Determine the [x, y] coordinate at the center of the cell enclosing the given text.  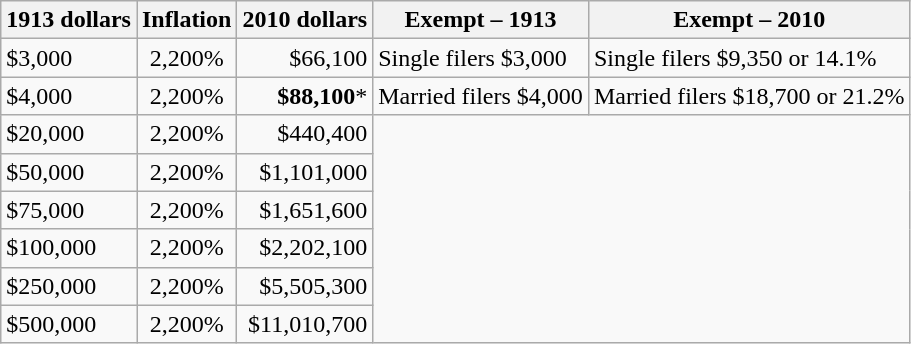
2010 dollars [305, 20]
$1,101,000 [305, 172]
Exempt – 2010 [749, 20]
$2,202,100 [305, 248]
Inflation [186, 20]
$5,505,300 [305, 286]
1913 dollars [69, 20]
$11,010,700 [305, 324]
Single filers $9,350 or 14.1% [749, 58]
$66,100 [305, 58]
$88,100* [305, 96]
Single filers $3,000 [481, 58]
$20,000 [69, 134]
$3,000 [69, 58]
$1,651,600 [305, 210]
$100,000 [69, 248]
$4,000 [69, 96]
Married filers $4,000 [481, 96]
Exempt – 1913 [481, 20]
$250,000 [69, 286]
$500,000 [69, 324]
$75,000 [69, 210]
$50,000 [69, 172]
$440,400 [305, 134]
Married filers $18,700 or 21.2% [749, 96]
